Find where the given text appears and provide that cell's center as (x, y) coordinate. 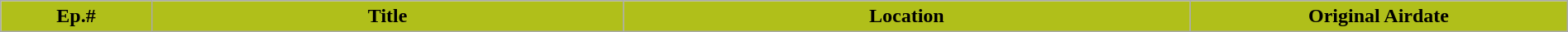
Ep.# (76, 16)
Original Airdate (1379, 16)
Title (387, 16)
Location (906, 16)
